Search for the cell housing the specified text and yield its (X, Y) center coordinate. 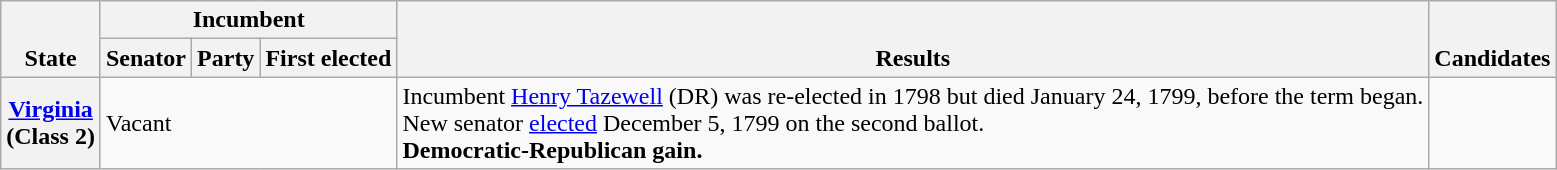
Vacant (248, 123)
State (51, 39)
Results (913, 39)
Virginia(Class 2) (51, 123)
First elected (328, 58)
Incumbent (248, 20)
Candidates (1492, 39)
Senator (146, 58)
Party (226, 58)
